From the cell containing the given text, extract its center point as (X, Y) coordinate. 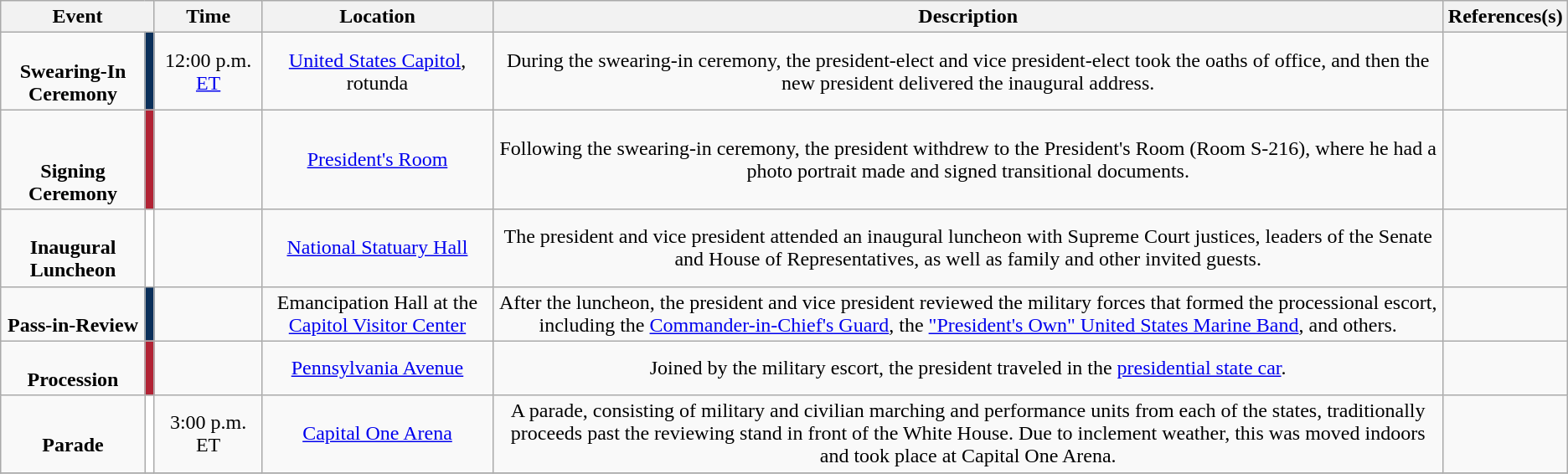
Pennsylvania Avenue (377, 368)
Procession (73, 368)
12:00 p.m. ET (208, 71)
Parade (73, 434)
Capital One Arena (377, 434)
National Statuary Hall (377, 248)
References(s) (1505, 17)
Inaugural Luncheon (73, 248)
President's Room (377, 159)
United States Capitol, rotunda (377, 71)
Location (377, 17)
Event (78, 17)
Time (208, 17)
Joined by the military escort, the president traveled in the presidential state car. (968, 368)
3:00 p.m. ET (208, 434)
Swearing-In Ceremony (73, 71)
Signing Ceremony (73, 159)
Pass-in-Review (73, 313)
Emancipation Hall at the Capitol Visitor Center (377, 313)
Description (968, 17)
